Find where the given text appears and provide that cell's center as [x, y] coordinate. 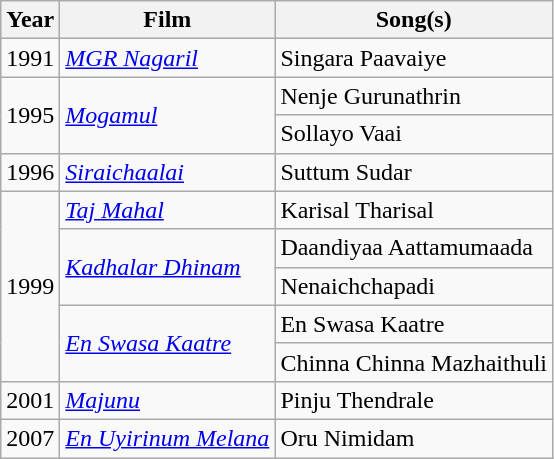
2007 [30, 438]
Siraichaalai [168, 172]
Year [30, 20]
1996 [30, 172]
1991 [30, 58]
Mogamul [168, 115]
Karisal Tharisal [414, 210]
1999 [30, 286]
1995 [30, 115]
Kadhalar Dhinam [168, 267]
MGR Nagaril [168, 58]
Daandiyaa Aattamumaada [414, 248]
Song(s) [414, 20]
Chinna Chinna Mazhaithuli [414, 362]
Suttum Sudar [414, 172]
Nenje Gurunathrin [414, 96]
Film [168, 20]
Sollayo Vaai [414, 134]
En Uyirinum Melana [168, 438]
Majunu [168, 400]
2001 [30, 400]
Taj Mahal [168, 210]
Nenaichchapadi [414, 286]
Pinju Thendrale [414, 400]
Oru Nimidam [414, 438]
Singara Paavaiye [414, 58]
